Pinpoint the cell where the given text exists, returning its [x, y] midpoint coordinate. 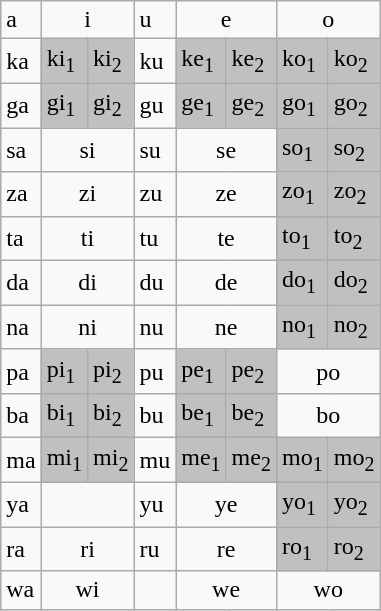
da [21, 283]
pa [21, 371]
wi [88, 590]
ke1 [201, 61]
ra [21, 549]
bo [328, 416]
di [88, 283]
i [88, 20]
na [21, 327]
ko2 [354, 61]
mi2 [111, 460]
be1 [201, 416]
ya [21, 504]
e [226, 20]
te [226, 238]
mu [155, 460]
ga [21, 105]
bi2 [111, 416]
gi1 [64, 105]
za [21, 194]
ma [21, 460]
se [226, 150]
ti [88, 238]
pu [155, 371]
ta [21, 238]
ni [88, 327]
yo1 [302, 504]
yo2 [354, 504]
ne [226, 327]
we [226, 590]
a [21, 20]
zi [88, 194]
wa [21, 590]
po [328, 371]
so1 [302, 150]
ge1 [201, 105]
bi1 [64, 416]
to2 [354, 238]
no2 [354, 327]
ki1 [64, 61]
me1 [201, 460]
ro2 [354, 549]
gi2 [111, 105]
be2 [251, 416]
pe2 [251, 371]
re [226, 549]
zo1 [302, 194]
go1 [302, 105]
me2 [251, 460]
yu [155, 504]
ku [155, 61]
su [155, 150]
do1 [302, 283]
pe1 [201, 371]
ro1 [302, 549]
si [88, 150]
ka [21, 61]
o [328, 20]
mo2 [354, 460]
do2 [354, 283]
so2 [354, 150]
sa [21, 150]
zo2 [354, 194]
wo [328, 590]
ze [226, 194]
ye [226, 504]
bu [155, 416]
du [155, 283]
mo1 [302, 460]
pi1 [64, 371]
gu [155, 105]
ki2 [111, 61]
tu [155, 238]
ru [155, 549]
pi2 [111, 371]
ba [21, 416]
de [226, 283]
ge2 [251, 105]
go2 [354, 105]
ri [88, 549]
u [155, 20]
ke2 [251, 61]
no1 [302, 327]
nu [155, 327]
mi1 [64, 460]
to1 [302, 238]
zu [155, 194]
ko1 [302, 61]
